Capture the cell that displays the provided text and extract its (x, y) central coordinate. 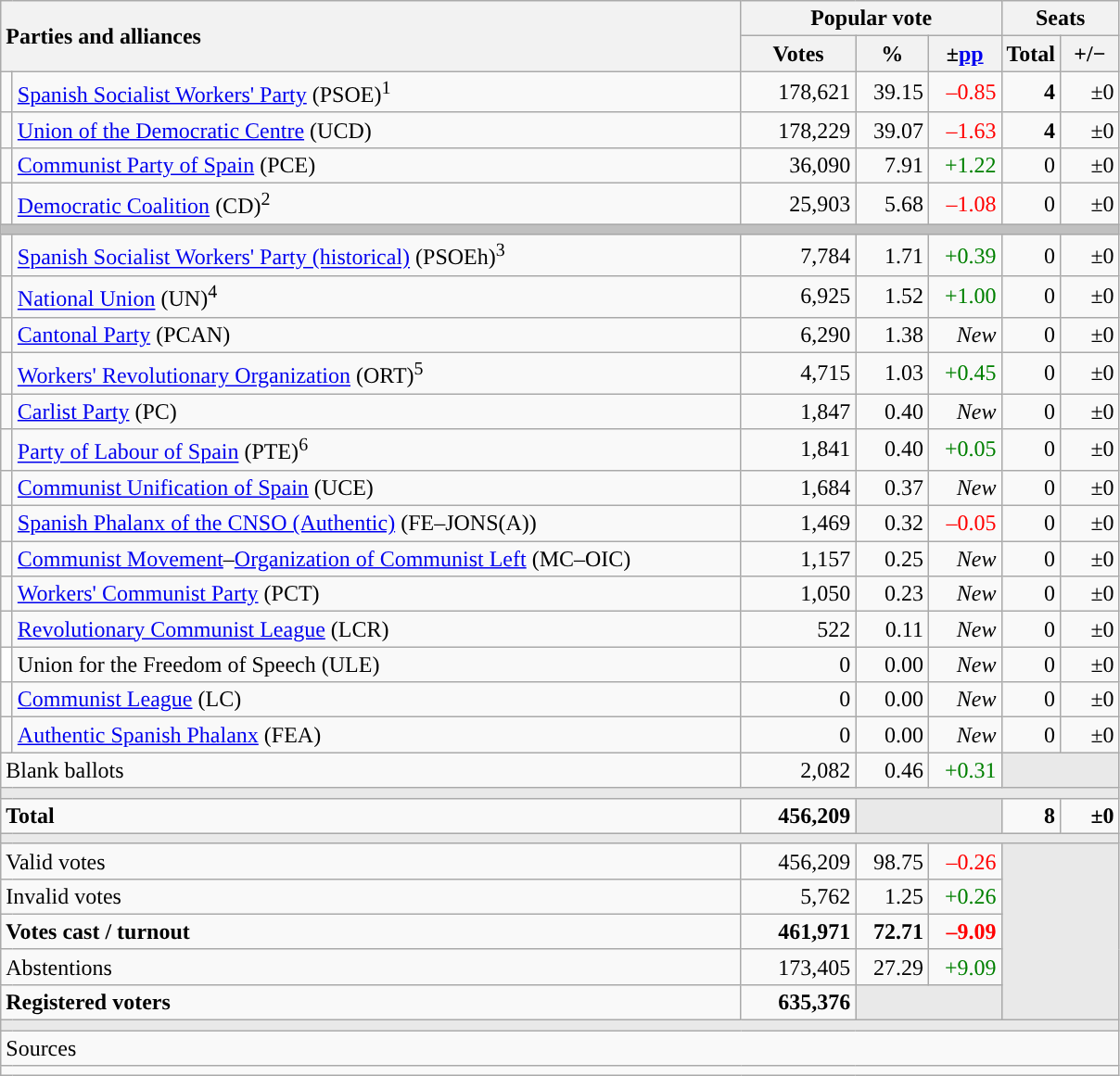
Authentic Spanish Phalanx (FEA) (376, 735)
6,290 (798, 335)
–1.08 (964, 204)
36,090 (798, 165)
–9.09 (964, 931)
1,469 (798, 524)
+1.22 (964, 165)
Valid votes (371, 861)
–0.05 (964, 524)
Communist League (LC) (376, 700)
Party of Labour of Spain (PTE)6 (376, 450)
1,841 (798, 450)
0.23 (892, 594)
Carlist Party (PC) (376, 411)
1.71 (892, 256)
1.52 (892, 297)
5.68 (892, 204)
+1.00 (964, 297)
522 (798, 629)
Communist Movement–Organization of Communist Left (MC–OIC) (376, 559)
Spanish Socialist Workers' Party (historical) (PSOEh)3 (376, 256)
Seats (1061, 19)
±pp (964, 54)
0.11 (892, 629)
+/− (1090, 54)
–0.85 (964, 93)
Spanish Socialist Workers' Party (PSOE)1 (376, 93)
Sources (560, 1048)
% (892, 54)
1.25 (892, 896)
+0.39 (964, 256)
Votes (798, 54)
+9.09 (964, 967)
72.71 (892, 931)
2,082 (798, 770)
Blank ballots (371, 770)
Workers' Communist Party (PCT) (376, 594)
Popular vote (872, 19)
7.91 (892, 165)
Cantonal Party (PCAN) (376, 335)
Democratic Coalition (CD)2 (376, 204)
+0.45 (964, 373)
Votes cast / turnout (371, 931)
0.32 (892, 524)
6,925 (798, 297)
0.46 (892, 770)
1,684 (798, 488)
–1.63 (964, 130)
+0.26 (964, 896)
Abstentions (371, 967)
1,847 (798, 411)
1.38 (892, 335)
39.15 (892, 93)
1.03 (892, 373)
Registered voters (371, 1003)
Invalid votes (371, 896)
98.75 (892, 861)
0.37 (892, 488)
Union of the Democratic Centre (UCD) (376, 130)
461,971 (798, 931)
–0.26 (964, 861)
1,157 (798, 559)
Communist Unification of Spain (UCE) (376, 488)
Workers' Revolutionary Organization (ORT)5 (376, 373)
178,621 (798, 93)
0.25 (892, 559)
25,903 (798, 204)
Union for the Freedom of Speech (ULE) (376, 665)
Spanish Phalanx of the CNSO (Authentic) (FE–JONS(A)) (376, 524)
National Union (UN)4 (376, 297)
Communist Party of Spain (PCE) (376, 165)
1,050 (798, 594)
Parties and alliances (371, 36)
7,784 (798, 256)
Revolutionary Communist League (LCR) (376, 629)
39.07 (892, 130)
+0.31 (964, 770)
8 (1031, 816)
178,229 (798, 130)
635,376 (798, 1003)
173,405 (798, 967)
27.29 (892, 967)
5,762 (798, 896)
+0.05 (964, 450)
4,715 (798, 373)
